Pinpoint the cell where the given text exists, returning its [X, Y] midpoint coordinate. 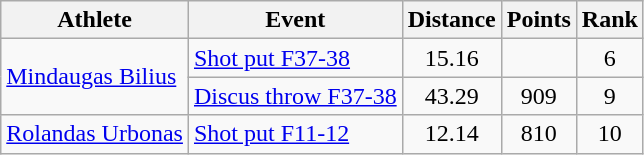
Discus throw F37-38 [295, 96]
Rolandas Urbonas [95, 134]
Shot put F11-12 [295, 134]
12.14 [452, 134]
Mindaugas Bilius [95, 77]
Athlete [95, 20]
Shot put F37-38 [295, 58]
Event [295, 20]
6 [610, 58]
15.16 [452, 58]
9 [610, 96]
810 [538, 134]
909 [538, 96]
10 [610, 134]
Points [538, 20]
Distance [452, 20]
43.29 [452, 96]
Rank [610, 20]
